Return the (x, y) coordinate for the center point of the cell that contains the specified text.  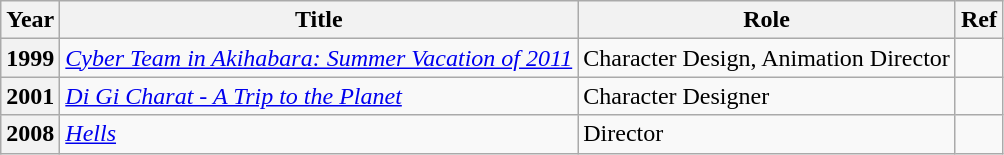
Role (767, 20)
Cyber Team in Akihabara: Summer Vacation of 2011 (319, 58)
1999 (30, 58)
Character Designer (767, 96)
Director (767, 134)
Character Design, Animation Director (767, 58)
Hells (319, 134)
2001 (30, 96)
2008 (30, 134)
Year (30, 20)
Ref (978, 20)
Di Gi Charat - A Trip to the Planet (319, 96)
Title (319, 20)
